Search for the cell housing the specified text and yield its (X, Y) center coordinate. 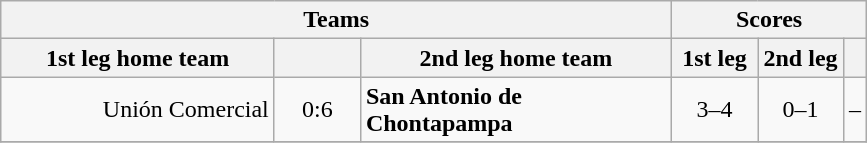
0:6 (317, 110)
Scores (768, 20)
2nd leg home team (516, 58)
3–4 (714, 110)
– (856, 110)
Unión Comercial (138, 110)
1st leg (714, 58)
Teams (336, 20)
San Antonio de Chontapampa (516, 110)
1st leg home team (138, 58)
2nd leg (801, 58)
0–1 (801, 110)
